Search for the cell housing the specified text and yield its (x, y) center coordinate. 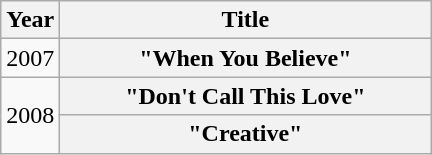
"Creative" (246, 134)
"When You Believe" (246, 58)
Year (30, 20)
"Don't Call This Love" (246, 96)
Title (246, 20)
2007 (30, 58)
2008 (30, 115)
